Scan for the cell matching the given text and deliver its (X, Y) coordinate at center. 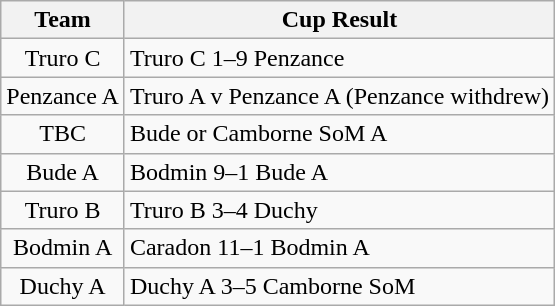
Truro C (63, 58)
Duchy A (63, 286)
Truro C 1–9 Penzance (339, 58)
Bodmin 9–1 Bude A (339, 172)
Truro B 3–4 Duchy (339, 210)
Truro A v Penzance A (Penzance withdrew) (339, 96)
Caradon 11–1 Bodmin A (339, 248)
TBC (63, 134)
Penzance A (63, 96)
Bude A (63, 172)
Team (63, 20)
Truro B (63, 210)
Cup Result (339, 20)
Bodmin A (63, 248)
Duchy A 3–5 Camborne SoM (339, 286)
Bude or Camborne SoM A (339, 134)
